Determine the [x, y] coordinate at the center of the cell enclosing the given text.  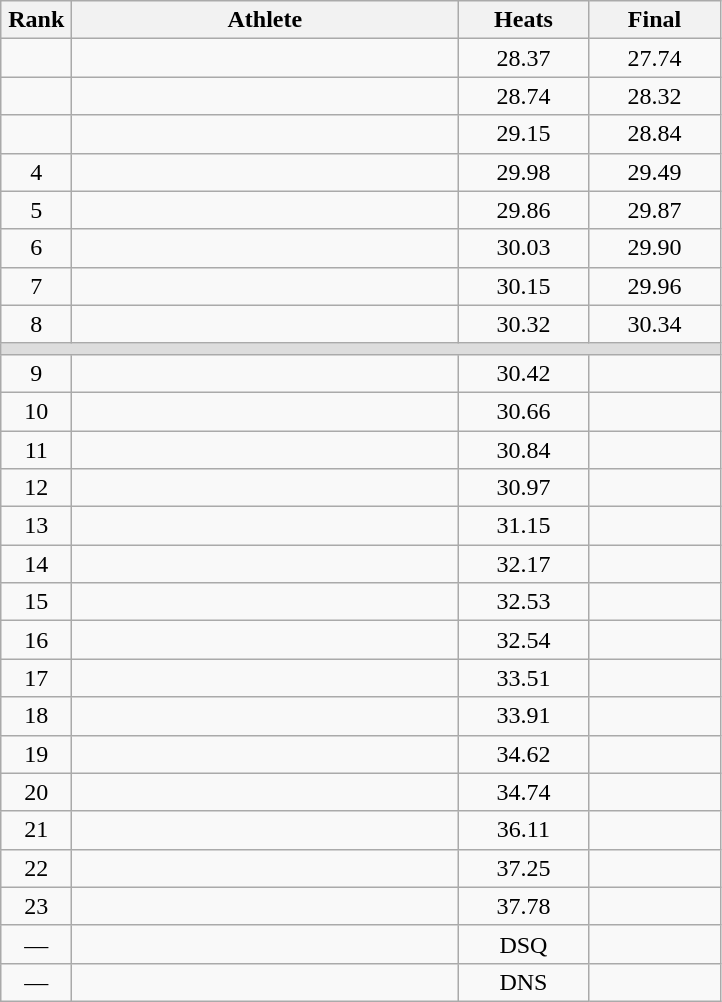
20 [36, 792]
28.37 [524, 58]
32.54 [524, 640]
16 [36, 640]
6 [36, 248]
30.84 [524, 449]
4 [36, 172]
32.17 [524, 564]
Final [654, 20]
36.11 [524, 830]
29.98 [524, 172]
29.87 [654, 210]
31.15 [524, 526]
7 [36, 286]
34.74 [524, 792]
Athlete [265, 20]
34.62 [524, 754]
21 [36, 830]
29.86 [524, 210]
30.32 [524, 324]
15 [36, 602]
32.53 [524, 602]
10 [36, 411]
11 [36, 449]
DSQ [524, 944]
Rank [36, 20]
8 [36, 324]
9 [36, 373]
29.15 [524, 134]
12 [36, 488]
5 [36, 210]
30.03 [524, 248]
28.32 [654, 96]
37.25 [524, 868]
29.49 [654, 172]
30.97 [524, 488]
DNS [524, 982]
18 [36, 716]
27.74 [654, 58]
19 [36, 754]
Heats [524, 20]
13 [36, 526]
28.84 [654, 134]
14 [36, 564]
29.90 [654, 248]
33.51 [524, 678]
37.78 [524, 906]
30.66 [524, 411]
22 [36, 868]
28.74 [524, 96]
33.91 [524, 716]
30.34 [654, 324]
23 [36, 906]
17 [36, 678]
30.15 [524, 286]
29.96 [654, 286]
30.42 [524, 373]
